For the text-containing cell, return its midpoint in (x, y) coordinate format. 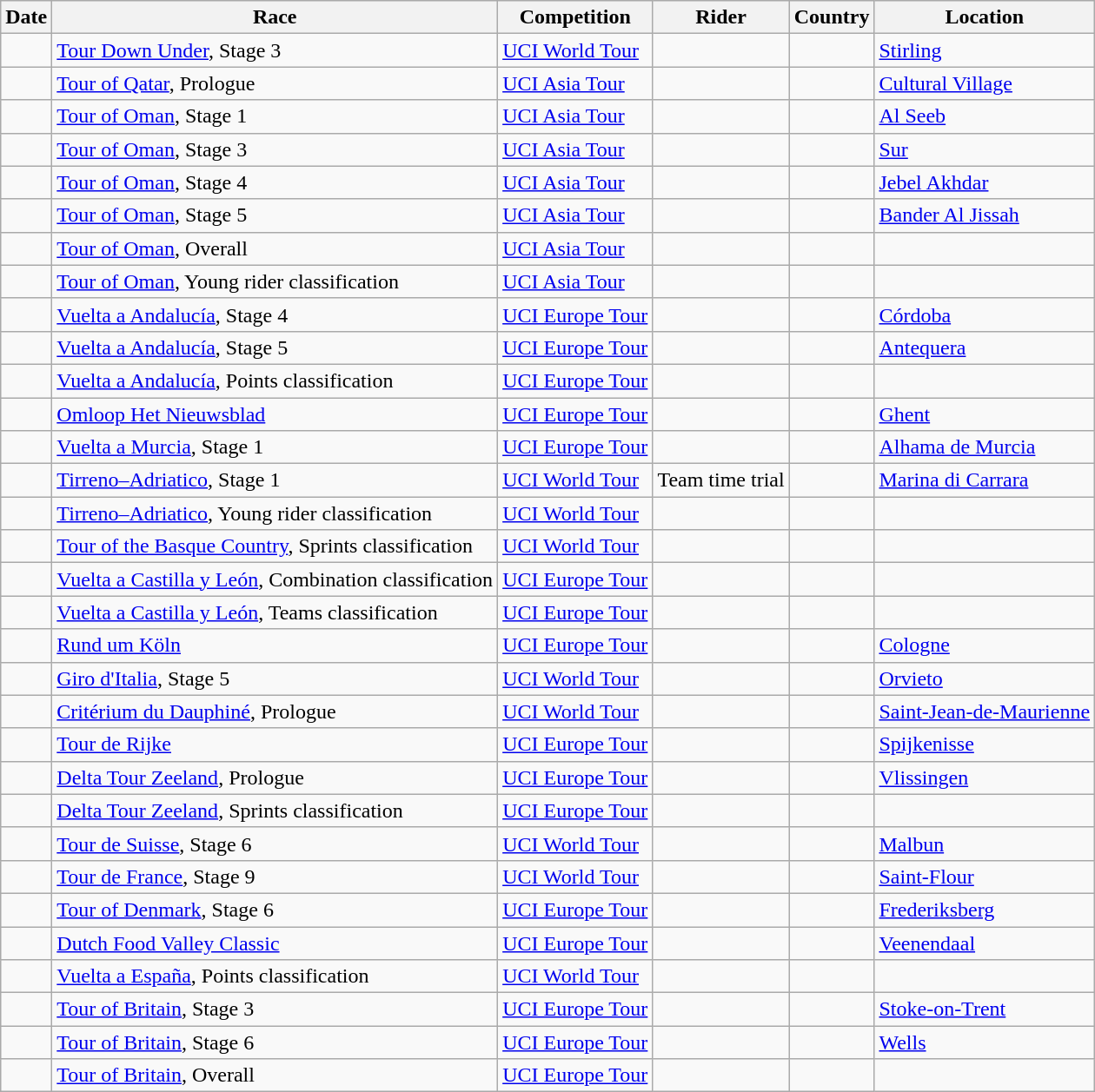
Tour of Britain, Stage 3 (275, 1009)
Date (26, 17)
Spijkenisse (985, 745)
Tour de Rijke (275, 745)
Saint-Jean-de-Maurienne (985, 711)
Tour of Oman, Stage 5 (275, 215)
Giro d'Italia, Stage 5 (275, 678)
Omloop Het Nieuwsblad (275, 414)
Tour of Denmark, Stage 6 (275, 910)
Rider (721, 17)
Tour of the Basque Country, Sprints classification (275, 546)
Tour of Oman, Young rider classification (275, 281)
Tirreno–Adriatico, Young rider classification (275, 513)
Rund um Köln (275, 645)
Team time trial (721, 480)
Tour of Britain, Overall (275, 1075)
Malbun (985, 844)
Delta Tour Zeeland, Sprints classification (275, 811)
Vuelta a Castilla y León, Teams classification (275, 612)
Tour of Oman, Overall (275, 248)
Frederiksberg (985, 910)
Tour de Suisse, Stage 6 (275, 844)
Antequera (985, 347)
Al Seeb (985, 116)
Tirreno–Adriatico, Stage 1 (275, 480)
Stirling (985, 50)
Ghent (985, 414)
Orvieto (985, 678)
Jebel Akhdar (985, 182)
Tour of Oman, Stage 1 (275, 116)
Location (985, 17)
Tour of Oman, Stage 3 (275, 149)
Vuelta a Andalucía, Stage 5 (275, 347)
Tour de France, Stage 9 (275, 877)
Race (275, 17)
Country (832, 17)
Vuelta a Andalucía, Stage 4 (275, 314)
Critérium du Dauphiné, Prologue (275, 711)
Alhama de Murcia (985, 447)
Tour of Qatar, Prologue (275, 83)
Marina di Carrara (985, 480)
Stoke-on-Trent (985, 1009)
Tour of Oman, Stage 4 (275, 182)
Vlissingen (985, 778)
Vuelta a España, Points classification (275, 976)
Cologne (985, 645)
Tour Down Under, Stage 3 (275, 50)
Competition (575, 17)
Vuelta a Andalucía, Points classification (275, 381)
Vuelta a Murcia, Stage 1 (275, 447)
Córdoba (985, 314)
Delta Tour Zeeland, Prologue (275, 778)
Vuelta a Castilla y León, Combination classification (275, 579)
Cultural Village (985, 83)
Dutch Food Valley Classic (275, 943)
Wells (985, 1042)
Veenendaal (985, 943)
Bander Al Jissah (985, 215)
Sur (985, 149)
Tour of Britain, Stage 6 (275, 1042)
Saint-Flour (985, 877)
